Identify which cell holds the provided text, then report its [X, Y] central coordinate. 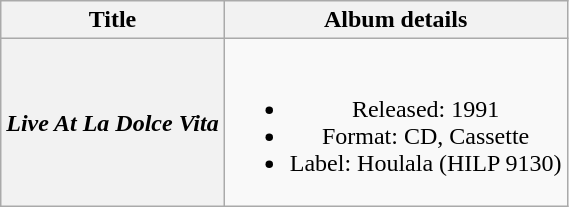
Title [112, 20]
Live At La Dolce Vita [112, 122]
Album details [396, 20]
Released: 1991Format: CD, CassetteLabel: Houlala (HILP 9130) [396, 122]
